Capture the cell that displays the provided text and extract its [X, Y] central coordinate. 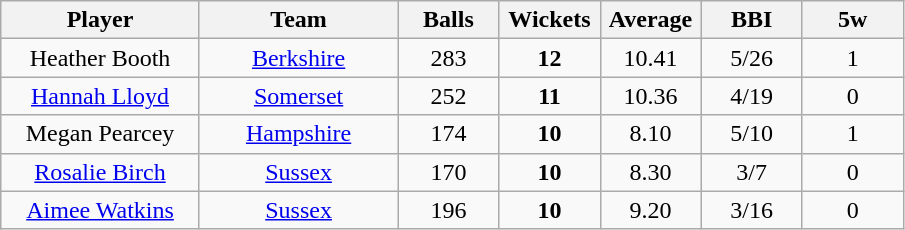
3/7 [752, 172]
Megan Pearcey [100, 134]
170 [448, 172]
174 [448, 134]
9.20 [650, 210]
12 [550, 58]
8.30 [650, 172]
Balls [448, 20]
BBI [752, 20]
4/19 [752, 96]
Somerset [298, 96]
5w [852, 20]
10.41 [650, 58]
Player [100, 20]
283 [448, 58]
Team [298, 20]
Heather Booth [100, 58]
Hampshire [298, 134]
252 [448, 96]
196 [448, 210]
Aimee Watkins [100, 210]
Rosalie Birch [100, 172]
Hannah Lloyd [100, 96]
11 [550, 96]
3/16 [752, 210]
10.36 [650, 96]
5/10 [752, 134]
Berkshire [298, 58]
5/26 [752, 58]
Average [650, 20]
8.10 [650, 134]
Wickets [550, 20]
